Pinpoint the cell where the given text exists, returning its (x, y) midpoint coordinate. 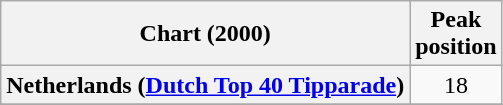
Netherlands (Dutch Top 40 Tipparade) (206, 85)
Peakposition (456, 34)
Chart (2000) (206, 34)
18 (456, 85)
